Capture the cell that displays the provided text and extract its (X, Y) central coordinate. 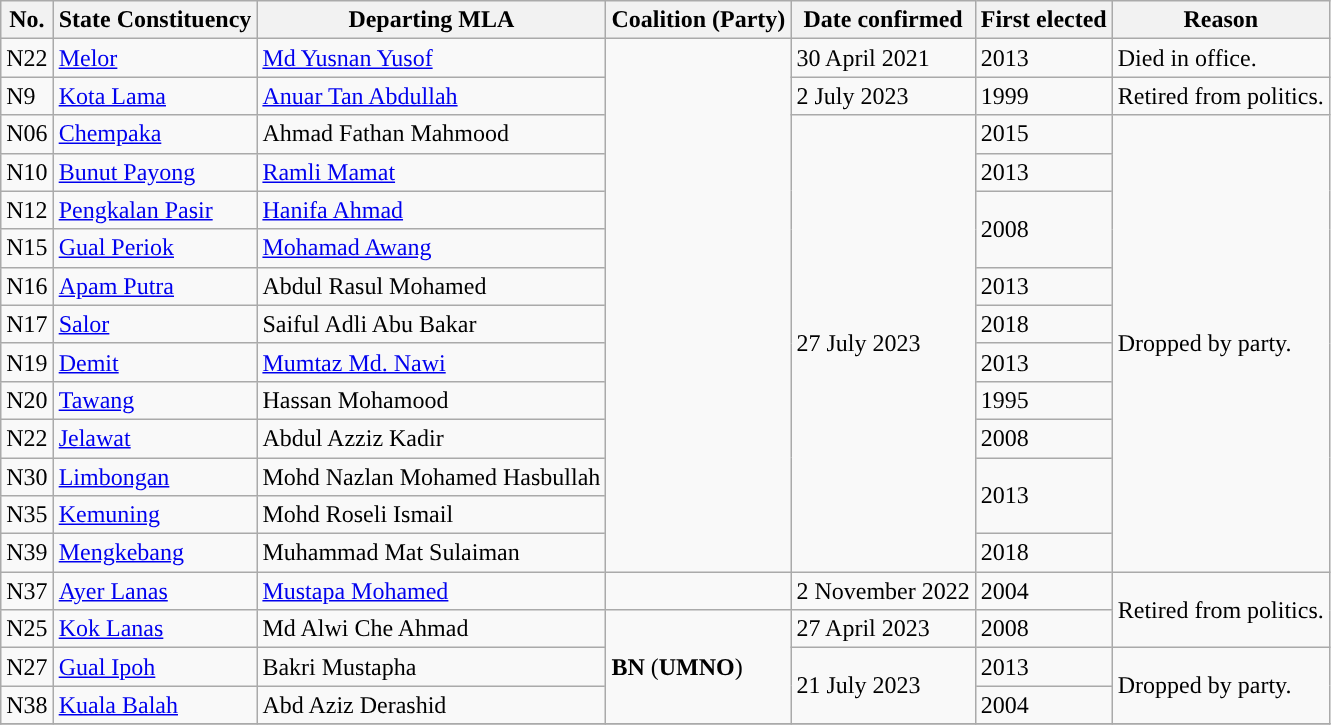
2 July 2023 (883, 96)
Abd Aziz Derashid (432, 705)
N12 (27, 210)
Departing MLA (432, 20)
Died in office. (1220, 58)
N38 (27, 705)
Saiful Adli Abu Bakar (432, 324)
N06 (27, 134)
N39 (27, 553)
Mohamad Awang (432, 248)
N30 (27, 477)
Bakri Mustapha (432, 667)
N19 (27, 362)
Tawang (155, 400)
Ahmad Fathan Mahmood (432, 134)
Coalition (Party) (698, 20)
Date confirmed (883, 20)
Hassan Mohamood (432, 400)
Mengkebang (155, 553)
N9 (27, 96)
Abdul Azziz Kadir (432, 438)
Mohd Nazlan Mohamed Hasbullah (432, 477)
Bunut Payong (155, 172)
Muhammad Mat Sulaiman (432, 553)
1999 (1044, 96)
Hanifa Ahmad (432, 210)
Mohd Roseli Ismail (432, 515)
1995 (1044, 400)
Kok Lanas (155, 629)
N15 (27, 248)
Anuar Tan Abdullah (432, 96)
2 November 2022 (883, 591)
Md Yusnan Yusof (432, 58)
Demit (155, 362)
Gual Periok (155, 248)
No. (27, 20)
30 April 2021 (883, 58)
27 July 2023 (883, 344)
21 July 2023 (883, 686)
2015 (1044, 134)
Chempaka (155, 134)
27 April 2023 (883, 629)
Ayer Lanas (155, 591)
N20 (27, 400)
Jelawat (155, 438)
First elected (1044, 20)
N10 (27, 172)
Pengkalan Pasir (155, 210)
Mumtaz Md. Nawi (432, 362)
Limbongan (155, 477)
Mustapa Mohamed (432, 591)
Apam Putra (155, 286)
Salor (155, 324)
Reason (1220, 20)
Abdul Rasul Mohamed (432, 286)
Ramli Mamat (432, 172)
Melor (155, 58)
N27 (27, 667)
N25 (27, 629)
Kuala Balah (155, 705)
N16 (27, 286)
N37 (27, 591)
N35 (27, 515)
Kota Lama (155, 96)
Gual Ipoh (155, 667)
Md Alwi Che Ahmad (432, 629)
N17 (27, 324)
BN (UMNO) (698, 667)
Kemuning (155, 515)
State Constituency (155, 20)
